Locate the cell with the specified text and output its (X, Y) center coordinate. 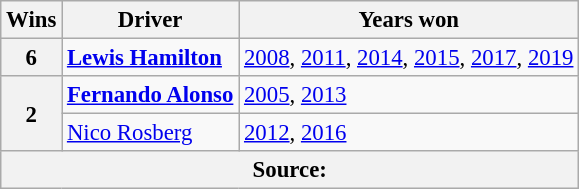
2005, 2013 (409, 95)
Lewis Hamilton (150, 58)
2 (32, 114)
Years won (409, 20)
Fernando Alonso (150, 95)
Nico Rosberg (150, 133)
Wins (32, 20)
Source: (290, 170)
2012, 2016 (409, 133)
Driver (150, 20)
6 (32, 58)
2008, 2011, 2014, 2015, 2017, 2019 (409, 58)
